Detect which cell encompasses the target text, then output its [X, Y] center coordinate. 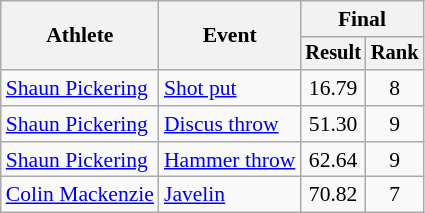
70.82 [333, 195]
Athlete [80, 36]
Rank [395, 54]
Result [333, 54]
Final [362, 19]
Javelin [230, 195]
7 [395, 195]
51.30 [333, 124]
Discus throw [230, 124]
Event [230, 36]
Hammer throw [230, 160]
Colin Mackenzie [80, 195]
8 [395, 88]
62.64 [333, 160]
16.79 [333, 88]
Shot put [230, 88]
